Identify which cell holds the provided text, then report its (x, y) central coordinate. 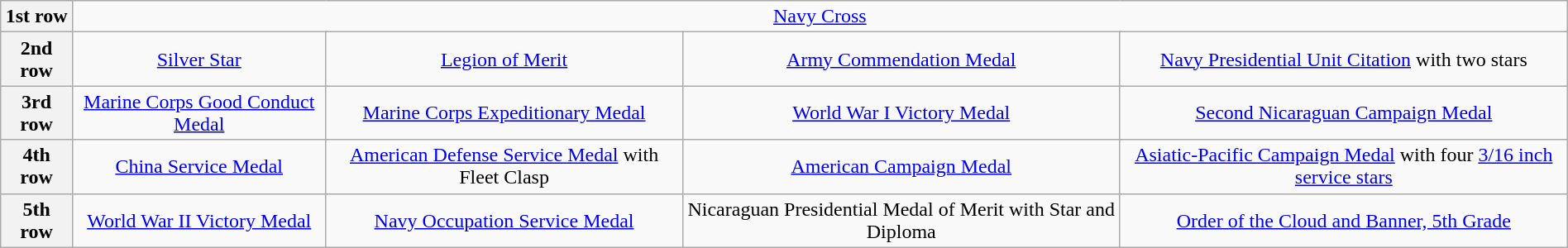
World War I Victory Medal (901, 112)
Army Commendation Medal (901, 60)
World War II Victory Medal (198, 220)
4th row (36, 167)
China Service Medal (198, 167)
3rd row (36, 112)
Order of the Cloud and Banner, 5th Grade (1343, 220)
Second Nicaraguan Campaign Medal (1343, 112)
Nicaraguan Presidential Medal of Merit with Star and Diploma (901, 220)
American Campaign Medal (901, 167)
1st row (36, 17)
Legion of Merit (504, 60)
Silver Star (198, 60)
Navy Cross (820, 17)
American Defense Service Medal with Fleet Clasp (504, 167)
Marine Corps Expeditionary Medal (504, 112)
Navy Occupation Service Medal (504, 220)
Marine Corps Good Conduct Medal (198, 112)
2nd row (36, 60)
Asiatic-Pacific Campaign Medal with four 3/16 inch service stars (1343, 167)
5th row (36, 220)
Navy Presidential Unit Citation with two stars (1343, 60)
